Find where the given text appears and provide that cell's center as (X, Y) coordinate. 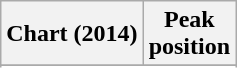
Chart (2014) (72, 34)
Peakposition (189, 34)
